Search for the cell housing the specified text and yield its [X, Y] center coordinate. 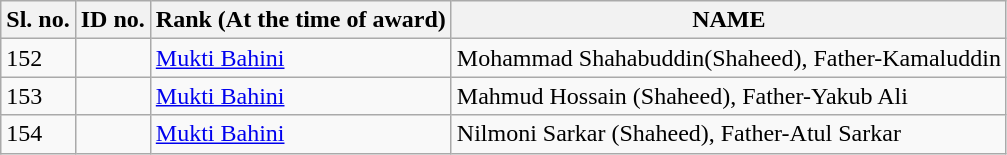
Nilmoni Sarkar (Shaheed), Father-Atul Sarkar [728, 134]
NAME [728, 20]
152 [38, 58]
ID no. [112, 20]
153 [38, 96]
Mahmud Hossain (Shaheed), Father-Yakub Ali [728, 96]
Rank (At the time of award) [300, 20]
Mohammad Shahabuddin(Shaheed), Father-Kamaluddin [728, 58]
Sl. no. [38, 20]
154 [38, 134]
